Find where the given text appears and provide that cell's center as [x, y] coordinate. 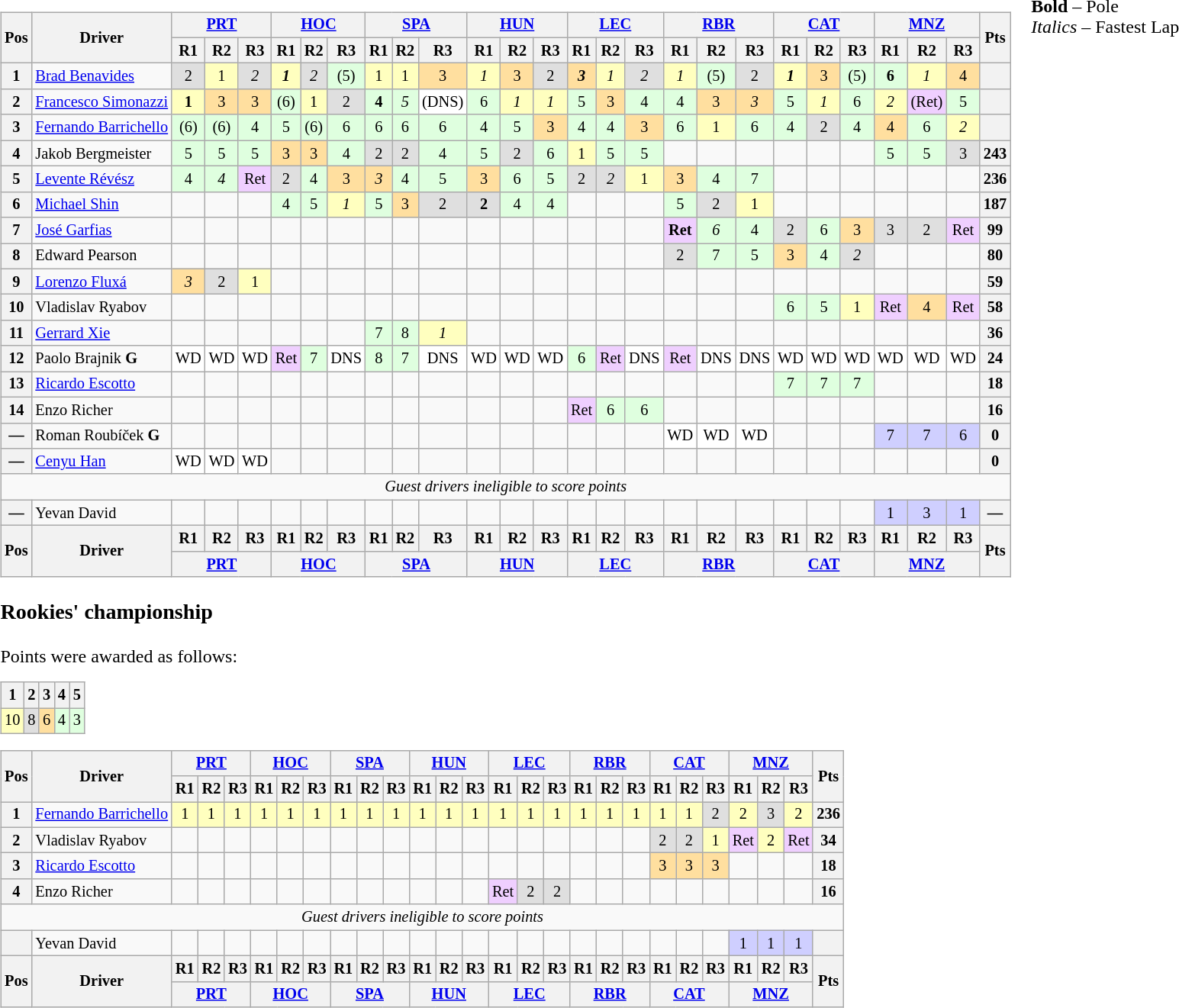
Paolo Brajnik G [101, 359]
Michael Shin [101, 204]
24 [995, 359]
José Garfias [101, 230]
(DNS) [443, 102]
9 [16, 282]
14 [16, 410]
187 [995, 204]
80 [995, 256]
13 [16, 385]
11 [16, 333]
(Ret) [927, 102]
Brad Benavides [101, 76]
99 [995, 230]
34 [828, 840]
Roman Roubíček G [101, 436]
Edward Pearson [101, 256]
Cenyu Han [101, 462]
Jakob Bergmeister [101, 153]
Gerrard Xie [101, 333]
243 [995, 153]
36 [995, 333]
Levente Révész [101, 179]
59 [995, 282]
Francesco Simonazzi [101, 102]
12 [16, 359]
58 [995, 308]
Lorenzo Fluxá [101, 282]
